Capture the cell that displays the provided text and extract its (X, Y) central coordinate. 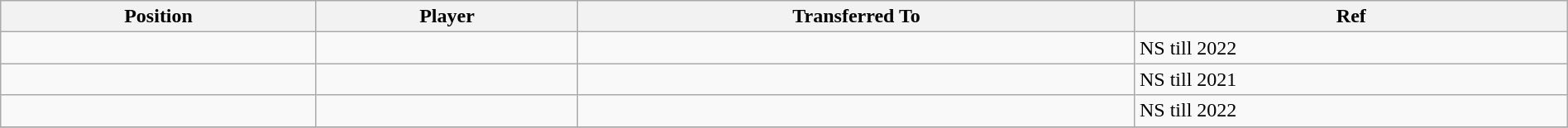
NS till 2021 (1351, 79)
Transferred To (857, 17)
Ref (1351, 17)
Player (447, 17)
Position (159, 17)
